Search for the cell housing the specified text and yield its [x, y] center coordinate. 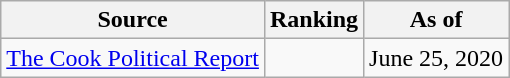
The Cook Political Report [133, 58]
June 25, 2020 [436, 58]
As of [436, 20]
Ranking [314, 20]
Source [133, 20]
